Return the (x, y) coordinate for the center point of the cell that contains the specified text.  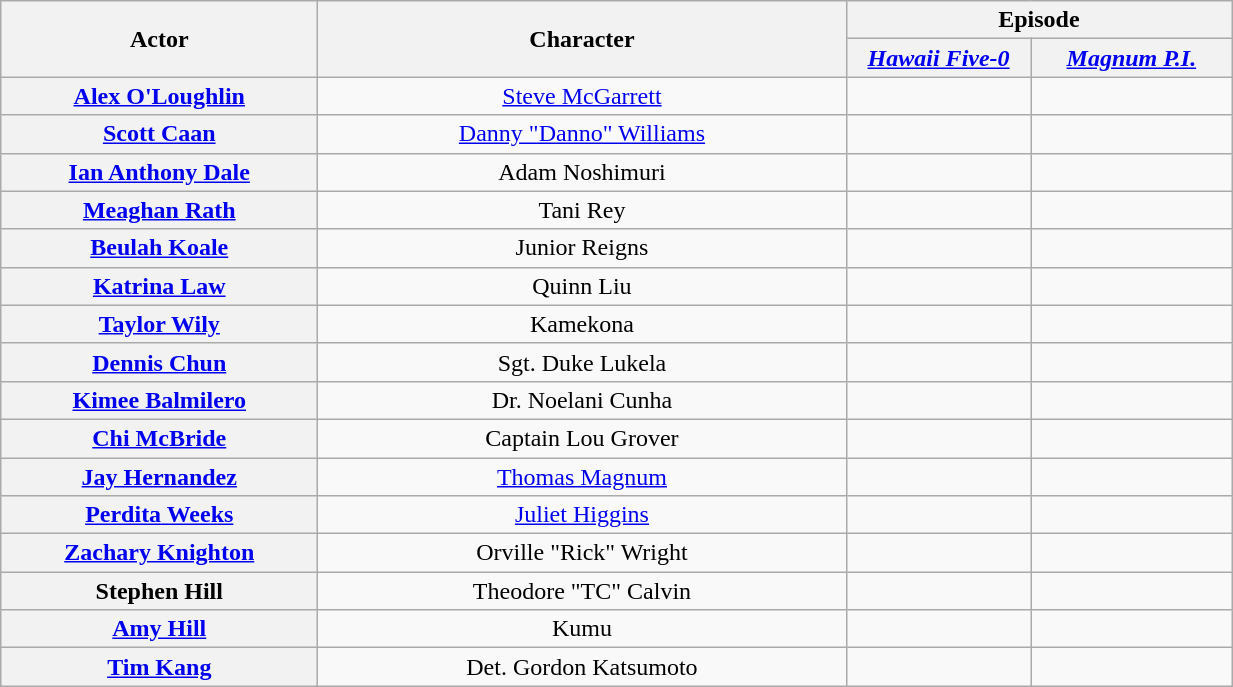
Episode (1039, 20)
Stephen Hill (160, 591)
Meaghan Rath (160, 210)
Chi McBride (160, 438)
Character (582, 39)
Thomas Magnum (582, 477)
Orville "Rick" Wright (582, 553)
Kimee Balmilero (160, 400)
Danny "Danno" Williams (582, 134)
Perdita Weeks (160, 515)
Ian Anthony Dale (160, 172)
Adam Noshimuri (582, 172)
Alex O'Loughlin (160, 96)
Theodore "TC" Calvin (582, 591)
Quinn Liu (582, 286)
Det. Gordon Katsumoto (582, 667)
Sgt. Duke Lukela (582, 362)
Scott Caan (160, 134)
Kumu (582, 629)
Hawaii Five-0 (938, 58)
Tani Rey (582, 210)
Actor (160, 39)
Zachary Knighton (160, 553)
Captain Lou Grover (582, 438)
Juliet Higgins (582, 515)
Steve McGarrett (582, 96)
Beulah Koale (160, 248)
Amy Hill (160, 629)
Tim Kang (160, 667)
Dr. Noelani Cunha (582, 400)
Katrina Law (160, 286)
Taylor Wily (160, 324)
Jay Hernandez (160, 477)
Dennis Chun (160, 362)
Junior Reigns (582, 248)
Magnum P.I. (1132, 58)
Kamekona (582, 324)
